Scan for the cell matching the given text and deliver its (x, y) coordinate at center. 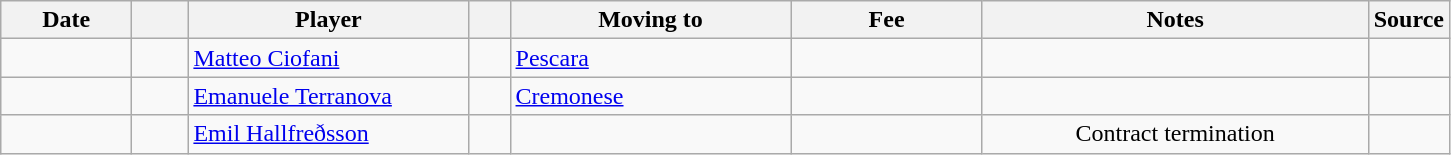
Emil Hallfreðsson (328, 134)
Emanuele Terranova (328, 96)
Fee (886, 20)
Cremonese (650, 96)
Date (66, 20)
Player (328, 20)
Moving to (650, 20)
Notes (1175, 20)
Pescara (650, 58)
Contract termination (1175, 134)
Matteo Ciofani (328, 58)
Source (1408, 20)
